Scan for the cell matching the given text and deliver its (x, y) coordinate at center. 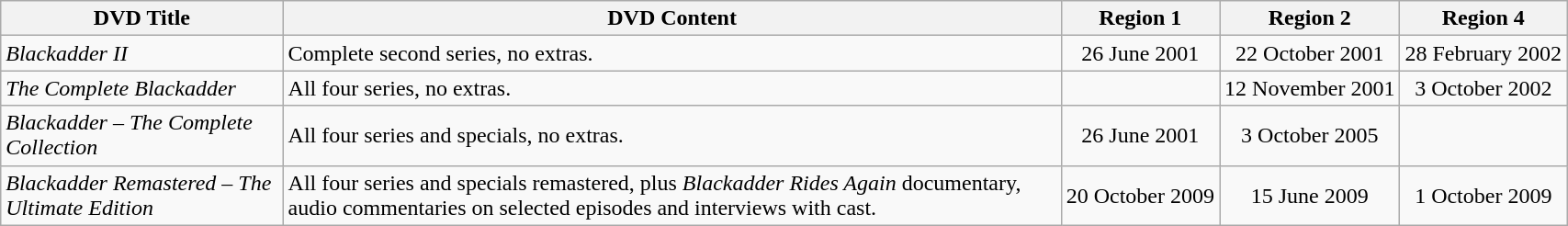
DVD Content (672, 18)
All four series, no extras. (672, 88)
All four series and specials remastered, plus Blackadder Rides Again documentary, audio commentaries on selected episodes and interviews with cast. (672, 195)
22 October 2001 (1310, 53)
DVD Title (141, 18)
28 February 2002 (1483, 53)
All four series and specials, no extras. (672, 136)
3 October 2005 (1310, 136)
Region 1 (1140, 18)
1 October 2009 (1483, 195)
Blackadder Remastered – The Ultimate Edition (141, 195)
15 June 2009 (1310, 195)
Blackadder – The Complete Collection (141, 136)
Region 2 (1310, 18)
The Complete Blackadder (141, 88)
20 October 2009 (1140, 195)
Complete second series, no extras. (672, 53)
12 November 2001 (1310, 88)
Blackadder II (141, 53)
Region 4 (1483, 18)
3 October 2002 (1483, 88)
